Extract the [X, Y] coordinate from the center of the cell holding the provided text.  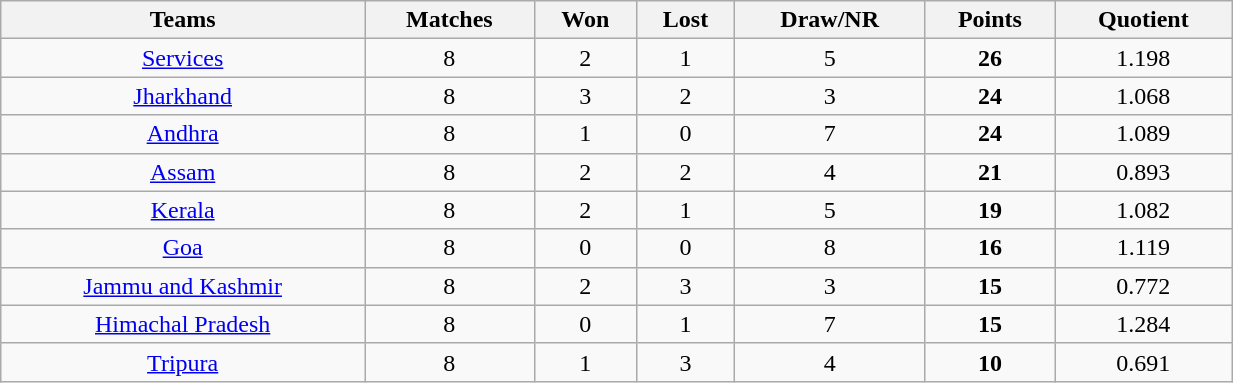
16 [990, 248]
Tripura [183, 362]
Andhra [183, 134]
Jammu and Kashmir [183, 286]
Draw/NR [829, 20]
1.089 [1144, 134]
Goa [183, 248]
10 [990, 362]
1.284 [1144, 324]
1.198 [1144, 58]
21 [990, 172]
26 [990, 58]
Quotient [1144, 20]
Lost [686, 20]
Services [183, 58]
0.772 [1144, 286]
Kerala [183, 210]
1.082 [1144, 210]
0.893 [1144, 172]
0.691 [1144, 362]
Himachal Pradesh [183, 324]
Jharkhand [183, 96]
Points [990, 20]
Won [586, 20]
Teams [183, 20]
Matches [450, 20]
1.119 [1144, 248]
Assam [183, 172]
1.068 [1144, 96]
19 [990, 210]
